Output the (X, Y) coordinate of the center of the cell containing the given text.  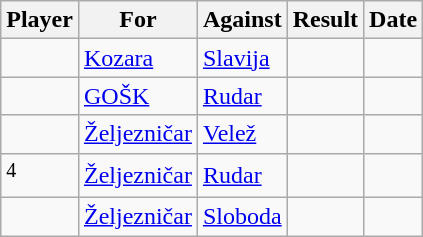
Against (242, 20)
Date (394, 20)
4 (40, 176)
Sloboda (242, 217)
Result (325, 20)
Velež (242, 134)
For (138, 20)
GOŠK (138, 96)
Kozara (138, 58)
Slavija (242, 58)
Player (40, 20)
